Return [X, Y] of the center of cell containing provided text 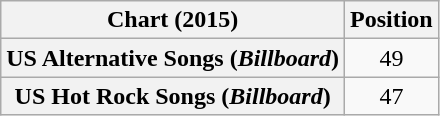
Position [392, 20]
Chart (2015) [173, 20]
US Hot Rock Songs (Billboard) [173, 96]
47 [392, 96]
US Alternative Songs (Billboard) [173, 58]
49 [392, 58]
